Determine the (X, Y) coordinate at the center of the cell enclosing the given text.  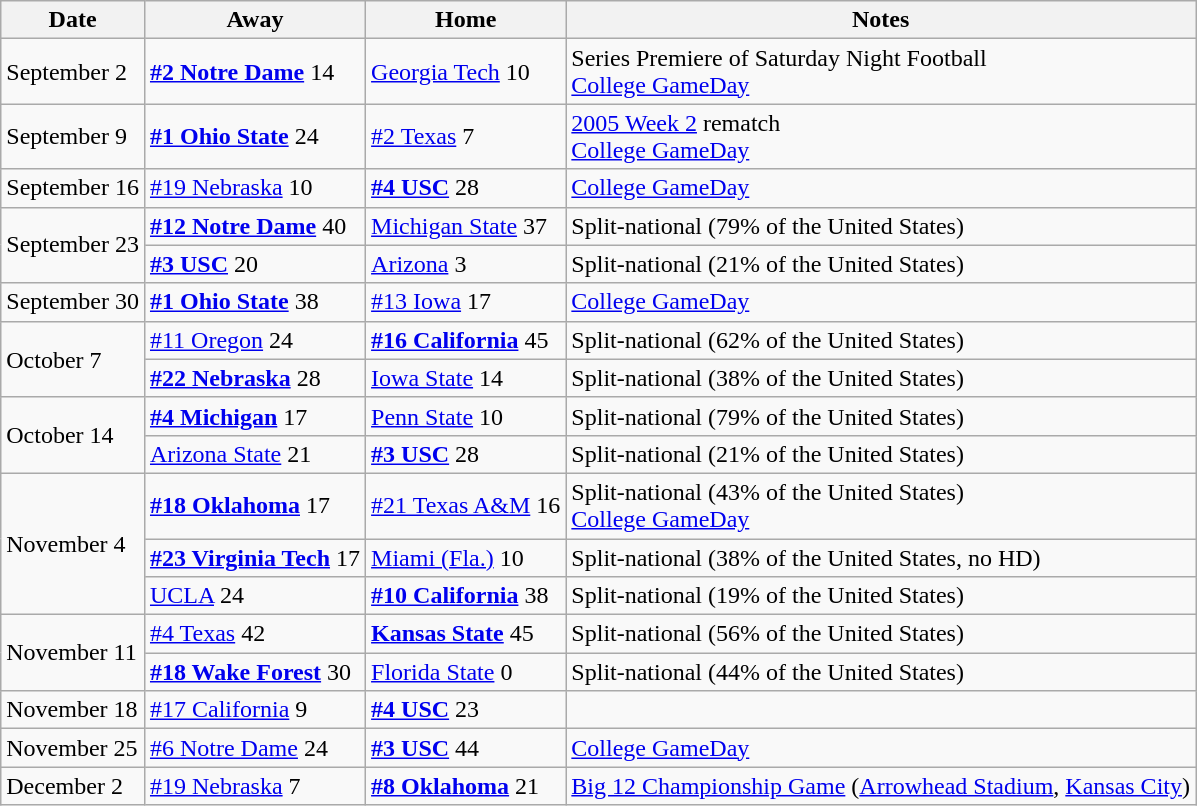
Split-national (56% of the United States) (881, 634)
Penn State 10 (466, 416)
#4 USC 23 (466, 710)
#19 Nebraska 7 (254, 786)
#16 California 45 (466, 340)
October 14 (73, 435)
Home (466, 20)
#4 Texas 42 (254, 634)
November 25 (73, 748)
Series Premiere of Saturday Night FootballCollege GameDay (881, 72)
Split-national (62% of the United States) (881, 340)
#6 Notre Dame 24 (254, 748)
September 9 (73, 136)
#11 Oregon 24 (254, 340)
#3 USC 28 (466, 454)
Arizona State 21 (254, 454)
#17 California 9 (254, 710)
November 18 (73, 710)
Split-national (43% of the United States)College GameDay (881, 506)
#1 Ohio State 24 (254, 136)
Away (254, 20)
Iowa State 14 (466, 378)
October 7 (73, 359)
Florida State 0 (466, 672)
Arizona 3 (466, 264)
#12 Notre Dame 40 (254, 226)
Split-national (19% of the United States) (881, 596)
#13 Iowa 17 (466, 302)
#4 Michigan 17 (254, 416)
Kansas State 45 (466, 634)
#22 Nebraska 28 (254, 378)
#2 Notre Dame 14 (254, 72)
2005 Week 2 rematchCollege GameDay (881, 136)
#23 Virginia Tech 17 (254, 557)
#2 Texas 7 (466, 136)
September 30 (73, 302)
#18 Oklahoma 17 (254, 506)
November 11 (73, 653)
Split-national (38% of the United States, no HD) (881, 557)
Michigan State 37 (466, 226)
September 23 (73, 245)
Split-national (44% of the United States) (881, 672)
December 2 (73, 786)
Georgia Tech 10 (466, 72)
#3 USC 20 (254, 264)
September 16 (73, 188)
#10 California 38 (466, 596)
#1 Ohio State 38 (254, 302)
Split-national (38% of the United States) (881, 378)
#3 USC 44 (466, 748)
#19 Nebraska 10 (254, 188)
#4 USC 28 (466, 188)
#18 Wake Forest 30 (254, 672)
Big 12 Championship Game (Arrowhead Stadium, Kansas City) (881, 786)
UCLA 24 (254, 596)
November 4 (73, 544)
#21 Texas A&M 16 (466, 506)
Date (73, 20)
September 2 (73, 72)
Notes (881, 20)
#8 Oklahoma 21 (466, 786)
Miami (Fla.) 10 (466, 557)
